Pinpoint the cell where the given text exists, returning its [x, y] midpoint coordinate. 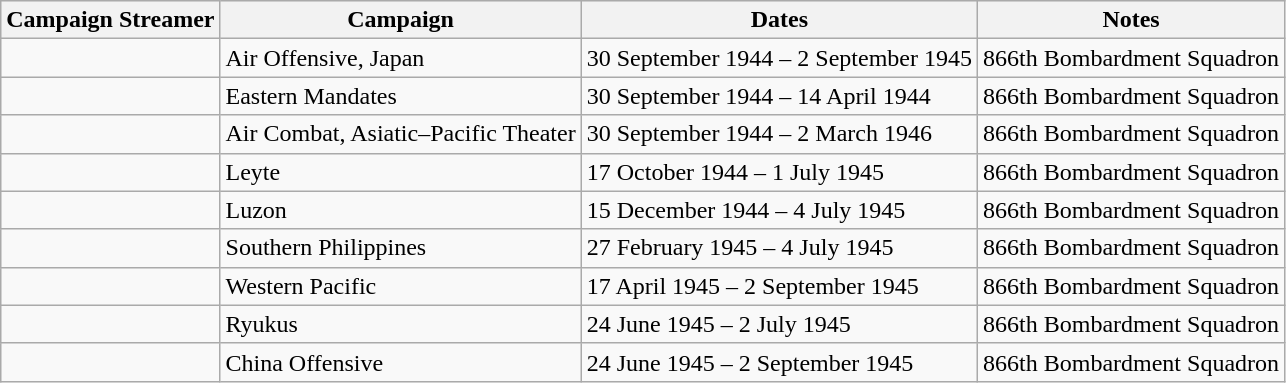
Campaign [400, 20]
Campaign Streamer [110, 20]
Southern Philippines [400, 248]
Luzon [400, 210]
Ryukus [400, 324]
Notes [1132, 20]
15 December 1944 – 4 July 1945 [779, 210]
Eastern Mandates [400, 96]
China Offensive [400, 362]
30 September 1944 – 2 September 1945 [779, 58]
30 September 1944 – 14 April 1944 [779, 96]
27 February 1945 – 4 July 1945 [779, 248]
17 October 1944 – 1 July 1945 [779, 172]
30 September 1944 – 2 March 1946 [779, 134]
Dates [779, 20]
Leyte [400, 172]
24 June 1945 – 2 September 1945 [779, 362]
Western Pacific [400, 286]
Air Offensive, Japan [400, 58]
24 June 1945 – 2 July 1945 [779, 324]
17 April 1945 – 2 September 1945 [779, 286]
Air Combat, Asiatic–Pacific Theater [400, 134]
